Detect which cell encompasses the target text, then output its (X, Y) center coordinate. 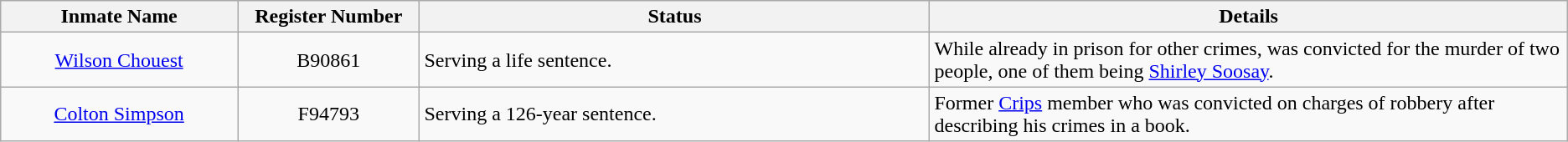
Wilson Chouest (119, 60)
Inmate Name (119, 17)
B90861 (328, 60)
Colton Simpson (119, 114)
Serving a 126-year sentence. (675, 114)
Serving a life sentence. (675, 60)
Status (675, 17)
Former Crips member who was convicted on charges of robbery after describing his crimes in a book. (1248, 114)
Details (1248, 17)
Register Number (328, 17)
F94793 (328, 114)
While already in prison for other crimes, was convicted for the murder of two people, one of them being Shirley Soosay. (1248, 60)
